Search for the cell housing the specified text and yield its [x, y] center coordinate. 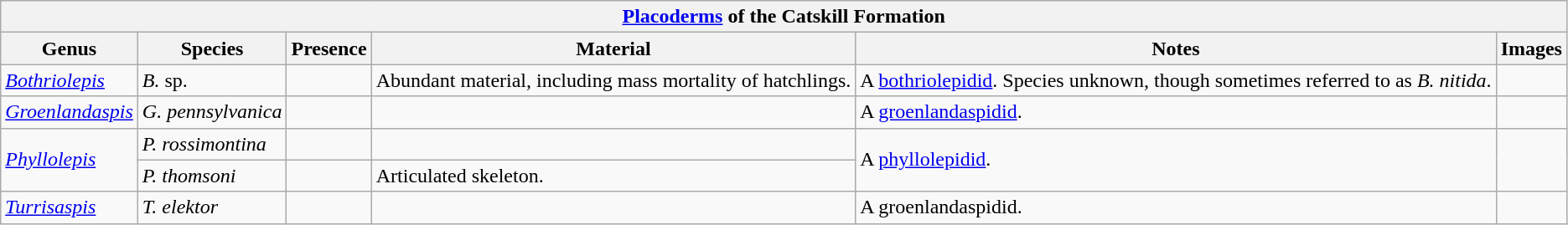
Abundant material, including mass mortality of hatchlings. [613, 80]
A bothriolepidid. Species unknown, though sometimes referred to as B. nitida. [1176, 80]
Images [1531, 49]
Placoderms of the Catskill Formation [784, 17]
Groenlandaspis [70, 112]
Species [212, 49]
Turrisaspis [70, 207]
Material [613, 49]
Phyllolepis [70, 160]
P. rossimontina [212, 144]
Notes [1176, 49]
Bothriolepis [70, 80]
T. elektor [212, 207]
P. thomsoni [212, 176]
Presence [329, 49]
Articulated skeleton. [613, 176]
B. sp. [212, 80]
G. pennsylvanica [212, 112]
Genus [70, 49]
A phyllolepidid. [1176, 160]
